Scan for the cell matching the given text and deliver its [x, y] coordinate at center. 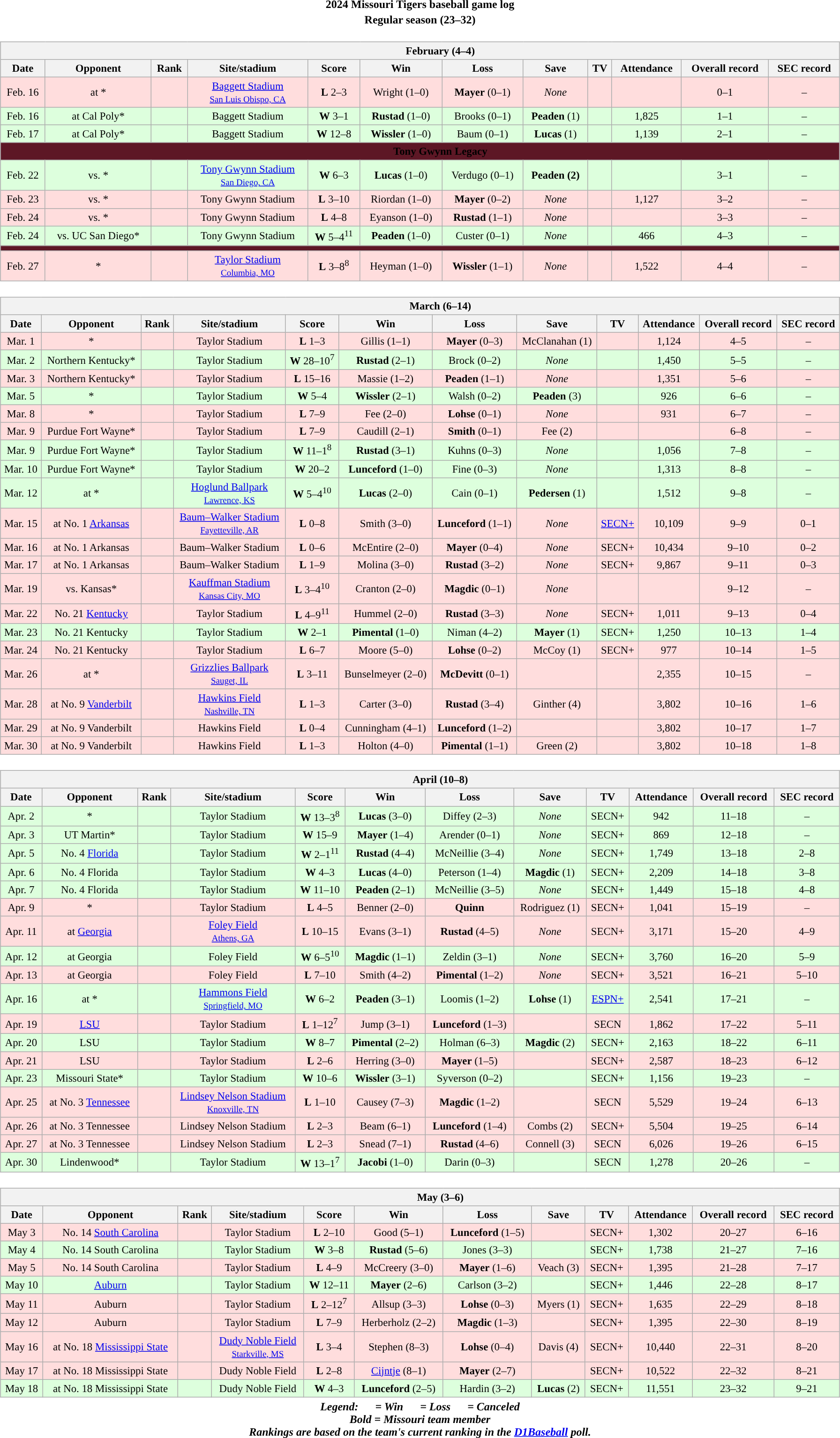
8–19 [807, 1323]
Mayer (0–4) [474, 547]
McCreery (3–0) [398, 1268]
Apr. 6 [22, 872]
5,529 [661, 1102]
18–22 [734, 1043]
Magdic (2) [550, 1043]
1,825 [646, 116]
Brooks (0–1) [483, 116]
Peterson (1–4) [470, 872]
4–9 [807, 931]
Apr. 3 [22, 835]
0–3 [808, 565]
UT Martin* [90, 835]
Lucas (1) [555, 134]
Apr. 16 [22, 999]
9–11 [738, 565]
2–8 [807, 853]
Herberholz (2–2) [398, 1323]
W 5–410 [312, 493]
Baggett StadiumSan Luis Obispo, CA [247, 92]
14–18 [734, 872]
1–6 [808, 704]
11–18 [734, 816]
Good (5–1) [398, 1232]
Magdic (1–3) [487, 1323]
2–1 [725, 134]
8–17 [807, 1285]
Foley FieldAthens, GA [233, 931]
13–18 [734, 853]
Stephen (8–3) [398, 1347]
Custer (0–1) [483, 236]
6–14 [807, 1126]
Lucas (2–0) [386, 493]
Peaden (2–1) [385, 890]
10–13 [738, 632]
8–18 [807, 1304]
6–12 [807, 1060]
Massie (1–2) [386, 378]
Apr. 26 [22, 1126]
19–25 [734, 1126]
W 6–2 [320, 999]
18–23 [734, 1060]
4–4 [725, 265]
1,449 [661, 890]
Mar. 3 [21, 378]
15–20 [734, 931]
Heyman (1–0) [401, 265]
10,440 [660, 1347]
Carlson (3–2) [487, 1285]
vs. Kansas* [91, 589]
Mar. 8 [21, 414]
Rustad (4–4) [385, 853]
Mar. 10 [21, 469]
McNeillie (3–4) [470, 853]
Magdic (1–1) [385, 956]
Hummel (2–0) [386, 614]
16–20 [734, 956]
Diffey (2–3) [470, 816]
W 6–3 [334, 175]
Mayer (1) [557, 632]
W 3–8 [329, 1250]
L 15–16 [312, 378]
Rustad (1–1) [483, 217]
L 2–6 [320, 1060]
Lunceford (2–5) [398, 1388]
Apr. 25 [22, 1102]
9–21 [807, 1388]
Pimental (1–1) [474, 746]
Mar. 16 [21, 547]
ESPN+ [608, 999]
7–8 [738, 450]
Apr. 20 [22, 1043]
5,504 [661, 1126]
L 4–8 [334, 217]
Feb. 23 [23, 199]
Pimental (1–0) [386, 632]
1,156 [661, 1078]
1,450 [668, 360]
Rustad (2–1) [386, 360]
1,512 [668, 493]
McCoy (1) [557, 650]
Connell (3) [550, 1144]
17–21 [734, 999]
Mayer (0–3) [474, 341]
Mar. 30 [21, 746]
Tony Gwynn StadiumSan Diego, CA [247, 175]
Lunceford (1–3) [470, 1024]
vs. UC San Diego* [98, 236]
22–31 [733, 1347]
1,124 [668, 341]
931 [668, 414]
Wissler (1–0) [401, 134]
Mar. 2 [21, 360]
L 3–11 [312, 674]
Wissler (2–1) [386, 396]
19–26 [734, 1144]
April (10–8) [420, 780]
Feb. 22 [23, 175]
4–3 [725, 236]
Combs (2) [550, 1126]
Benner (2–0) [385, 907]
May 12 [22, 1323]
L 3–88 [334, 265]
W 2–1 [312, 632]
1,302 [660, 1232]
Apr. 30 [22, 1162]
W 5–411 [334, 236]
Riordan (1–0) [401, 199]
Gillis (1–1) [386, 341]
17–22 [734, 1024]
1–4 [808, 632]
May 18 [22, 1388]
1,139 [646, 134]
Mar. 22 [21, 614]
Davis (4) [558, 1347]
W 11–10 [320, 890]
Carter (3–0) [386, 704]
Rustad (4–6) [470, 1144]
466 [646, 236]
Lohse (1) [550, 999]
Pimental (1–2) [470, 975]
May (3–6) [420, 1197]
May 11 [22, 1304]
Jones (3–3) [487, 1250]
1,862 [661, 1024]
Lohse (0–3) [487, 1304]
Niman (4–2) [474, 632]
Rodriguez (1) [550, 907]
2,163 [661, 1043]
L 3–410 [312, 589]
Mayer (1–4) [385, 835]
McDevitt (0–1) [474, 674]
9–13 [738, 614]
L 0–6 [312, 547]
1,041 [661, 907]
W 6–510 [320, 956]
May 3 [22, 1232]
Mayer (2–7) [487, 1370]
9,867 [668, 565]
Smith (3–0) [386, 523]
20–26 [734, 1162]
Peaden (3–1) [385, 999]
Mar. 23 [21, 632]
5–5 [738, 360]
1,278 [661, 1162]
Mar. 1 [21, 341]
February (4–4) [420, 51]
Missouri State* [90, 1078]
May 10 [22, 1285]
Molina (3–0) [386, 565]
Peaden (3) [557, 396]
Apr. 11 [22, 931]
Fine (0–3) [474, 469]
10,109 [668, 523]
Loomis (1–2) [470, 999]
23–32 [733, 1388]
1–5 [808, 650]
W 20–2 [312, 469]
Rustad (3–3) [474, 614]
1,635 [660, 1304]
1,749 [661, 853]
Cain (0–1) [474, 493]
Lucas (2) [558, 1388]
1,738 [660, 1250]
March (6–14) [420, 306]
Apr. 23 [22, 1078]
3,171 [661, 931]
5–10 [807, 975]
W 3–1 [334, 116]
Beam (6–1) [385, 1126]
926 [668, 396]
L 10–15 [320, 931]
Zeldin (3–1) [470, 956]
W 12–8 [334, 134]
L 0–8 [312, 523]
Rustad (4–5) [470, 931]
Bunselmeyer (2–0) [386, 674]
21–28 [733, 1268]
Mar. 29 [21, 728]
7–17 [807, 1268]
Arender (0–1) [470, 835]
Apr. 19 [22, 1024]
Jacobi (1–0) [385, 1162]
W 10–6 [320, 1078]
6–8 [738, 431]
L 0–4 [312, 728]
L 6–7 [312, 650]
Brock (0–2) [474, 360]
L 3–4 [329, 1347]
Wright (1–0) [401, 92]
1,522 [646, 265]
Lunceford (1–5) [487, 1232]
Mar. 26 [21, 674]
Magdic (1) [550, 872]
Mayer (2–6) [398, 1285]
Lohse (0–2) [474, 650]
L 4–9 [329, 1268]
Baum–Walker StadiumFayetteville, AR [230, 523]
11,551 [660, 1388]
Jump (3–1) [385, 1024]
Pimental (2–2) [385, 1043]
977 [668, 650]
W 13–17 [320, 1162]
Mayer (0–1) [483, 92]
9–8 [738, 493]
Rustad (3–1) [386, 450]
Pedersen (1) [557, 493]
10–17 [738, 728]
22–32 [733, 1370]
Lucas (1–0) [401, 175]
Snead (7–1) [385, 1144]
21–27 [733, 1250]
Lunceford (1–2) [474, 728]
Allsup (3–3) [398, 1304]
Mayer (1–5) [470, 1060]
Veach (3) [558, 1268]
W 28–107 [312, 360]
Cunningham (4–1) [386, 728]
L 4–5 [320, 907]
Mayer (1–6) [487, 1268]
Lohse (0–4) [487, 1347]
May 4 [22, 1250]
Magdic (1–2) [470, 1102]
1,250 [668, 632]
Apr. 9 [22, 907]
Grizzlies BallparkSauget, IL [230, 674]
L 1–9 [312, 565]
15–18 [734, 890]
8–21 [807, 1370]
Wissler (3–1) [385, 1078]
10–18 [738, 746]
15–19 [734, 907]
19–23 [734, 1078]
3–8 [807, 872]
2,541 [661, 999]
22–29 [733, 1304]
Syverson (0–2) [470, 1078]
20–27 [733, 1232]
L 1–10 [320, 1102]
2,587 [661, 1060]
Apr. 12 [22, 956]
Green (2) [557, 746]
Darin (0–3) [470, 1162]
10,434 [668, 547]
L 2–10 [329, 1232]
5–11 [807, 1024]
6–6 [738, 396]
Apr. 2 [22, 816]
Mar. 12 [21, 493]
Smith (0–1) [474, 431]
9–10 [738, 547]
Peaden (1–1) [474, 378]
Kauffman StadiumKansas City, MO [230, 589]
10–14 [738, 650]
1–1 [725, 116]
Cijntje (8–1) [398, 1370]
L 2–8 [329, 1370]
Evans (3–1) [385, 931]
1,127 [646, 199]
Wissler (1–1) [483, 265]
Hammons FieldSpringfield, MO [233, 999]
W 12–11 [329, 1285]
1–8 [808, 746]
Mar. 15 [21, 523]
0–2 [808, 547]
McClanahan (1) [557, 341]
12–18 [734, 835]
Verdugo (0–1) [483, 175]
Hoglund BallparkLawrence, KS [230, 493]
May 5 [22, 1268]
3–3 [725, 217]
Rustad (3–4) [474, 704]
Peaden (1–0) [401, 236]
869 [661, 835]
Lunceford (1–4) [470, 1126]
May 16 [22, 1347]
W 2–111 [320, 853]
Herring (3–0) [385, 1060]
Lohse (0–1) [474, 414]
Hardin (3–2) [487, 1388]
8–20 [807, 1347]
Hawkins FieldNashville, TN [230, 704]
19–24 [734, 1102]
Rustad (3–2) [474, 565]
6–13 [807, 1102]
6–11 [807, 1043]
1–7 [808, 728]
Mar. 28 [21, 704]
Mar. 17 [21, 565]
22–28 [733, 1285]
Baum (0–1) [483, 134]
5–6 [738, 378]
6,026 [661, 1144]
1,313 [668, 469]
Caudill (2–1) [386, 431]
W 8–7 [320, 1043]
0–4 [808, 614]
Mar. 24 [21, 650]
L 2–127 [329, 1304]
1,011 [668, 614]
W 15–9 [320, 835]
Apr. 27 [22, 1144]
Ginther (4) [557, 704]
Tony Gwynn Legacy [420, 151]
Feb. 27 [23, 265]
Magdic (0–1) [474, 589]
4–5 [738, 341]
Mayer (0–2) [483, 199]
W 5–4 [312, 396]
2,355 [668, 674]
9–9 [738, 523]
2,209 [661, 872]
10–15 [738, 674]
5–9 [807, 956]
Eyanson (1–0) [401, 217]
22–30 [733, 1323]
10–16 [738, 704]
3,760 [661, 956]
McEntire (2–0) [386, 547]
L 4–911 [312, 614]
Feb. 17 [23, 134]
Causey (7–3) [385, 1102]
Lunceford (1–1) [474, 523]
9–12 [738, 589]
Mar. 5 [21, 396]
W 11–18 [312, 450]
4–8 [807, 890]
Moore (5–0) [386, 650]
Fee (2–0) [386, 414]
942 [661, 816]
Apr. 5 [22, 853]
Quinn [470, 907]
Dudy Noble FieldStarkville, MS [258, 1347]
Apr. 7 [22, 890]
16–21 [734, 975]
McNeillie (3–5) [470, 890]
Fee (2) [557, 431]
Mar. 19 [21, 589]
Taylor StadiumColumbia, MO [247, 265]
Lucas (3–0) [385, 816]
W 13–38 [320, 816]
May 17 [22, 1370]
Kuhns (0–3) [474, 450]
8–8 [738, 469]
Holton (4–0) [386, 746]
6–16 [807, 1232]
Walsh (0–2) [474, 396]
Lucas (4–0) [385, 872]
1,351 [668, 378]
6–7 [738, 414]
L 1–127 [320, 1024]
Holman (6–3) [470, 1043]
6–15 [807, 1144]
3–2 [725, 199]
Lindenwood* [90, 1162]
Apr. 21 [22, 1060]
L 7–10 [320, 975]
3–1 [725, 175]
3,521 [661, 975]
Lunceford (1–0) [386, 469]
1,056 [668, 450]
1,446 [660, 1285]
10,522 [660, 1370]
Smith (4–2) [385, 975]
Peaden (2) [555, 175]
L 3–10 [334, 199]
7–16 [807, 1250]
Rustad (5–6) [398, 1250]
Lindsey Nelson StadiumKnoxville, TN [233, 1102]
Cranton (2–0) [386, 589]
Rustad (1–0) [401, 116]
Apr. 13 [22, 975]
Peaden (1) [555, 116]
Myers (1) [558, 1304]
